For the text-containing cell, return its midpoint in [x, y] coordinate format. 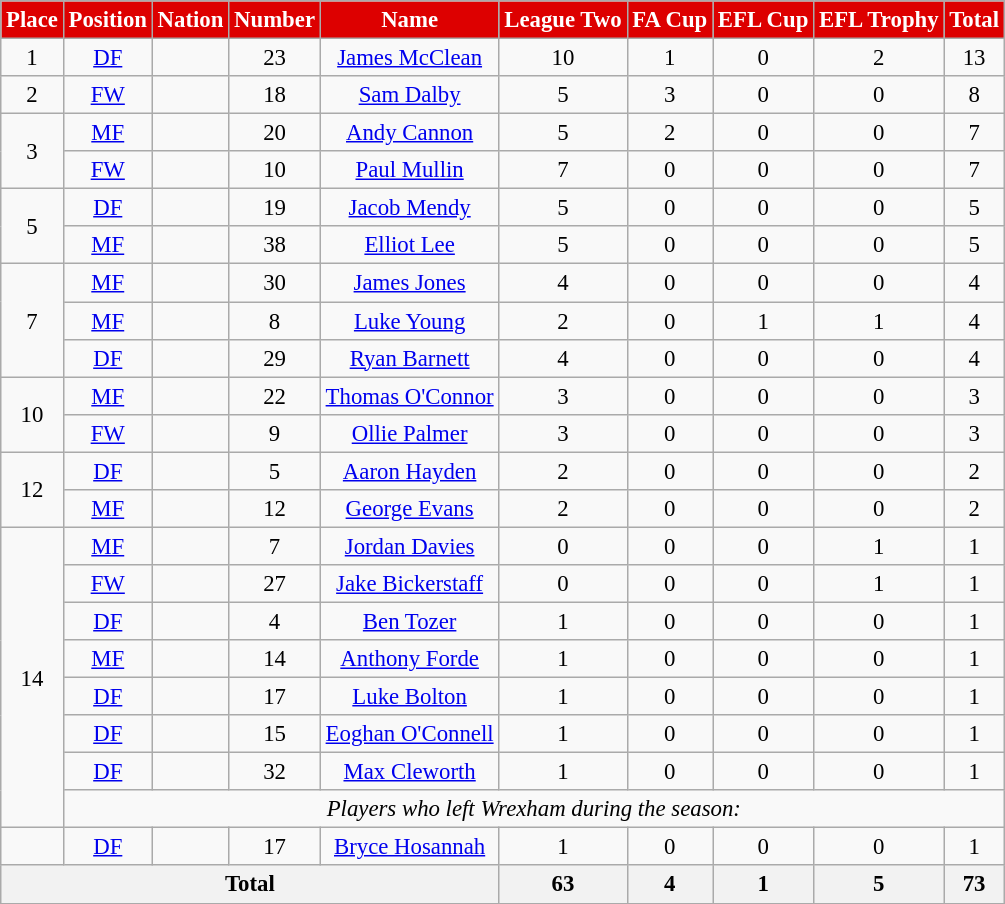
19 [275, 208]
Max Cleworth [410, 772]
13 [974, 58]
EFL Cup [764, 20]
Elliot Lee [410, 245]
18 [275, 95]
Name [410, 20]
EFL Trophy [879, 20]
29 [275, 358]
Number [275, 20]
Jordan Davies [410, 546]
Anthony Forde [410, 659]
Place [32, 20]
Ollie Palmer [410, 433]
Thomas O'Connor [410, 396]
23 [275, 58]
League Two [563, 20]
Sam Dalby [410, 95]
20 [275, 133]
27 [275, 584]
Aaron Hayden [410, 471]
22 [275, 396]
Ryan Barnett [410, 358]
Position [108, 20]
Eoghan O'Connell [410, 734]
Ben Tozer [410, 621]
30 [275, 283]
James Jones [410, 283]
63 [563, 885]
38 [275, 245]
73 [974, 885]
Players who left Wrexham during the season: [534, 809]
15 [275, 734]
9 [275, 433]
Andy Cannon [410, 133]
George Evans [410, 509]
Jacob Mendy [410, 208]
32 [275, 772]
James McClean [410, 58]
Bryce Hosannah [410, 847]
Nation [190, 20]
Luke Young [410, 321]
Paul Mullin [410, 170]
Luke Bolton [410, 697]
Jake Bickerstaff [410, 584]
FA Cup [670, 20]
